For the text-containing cell, return its midpoint in [x, y] coordinate format. 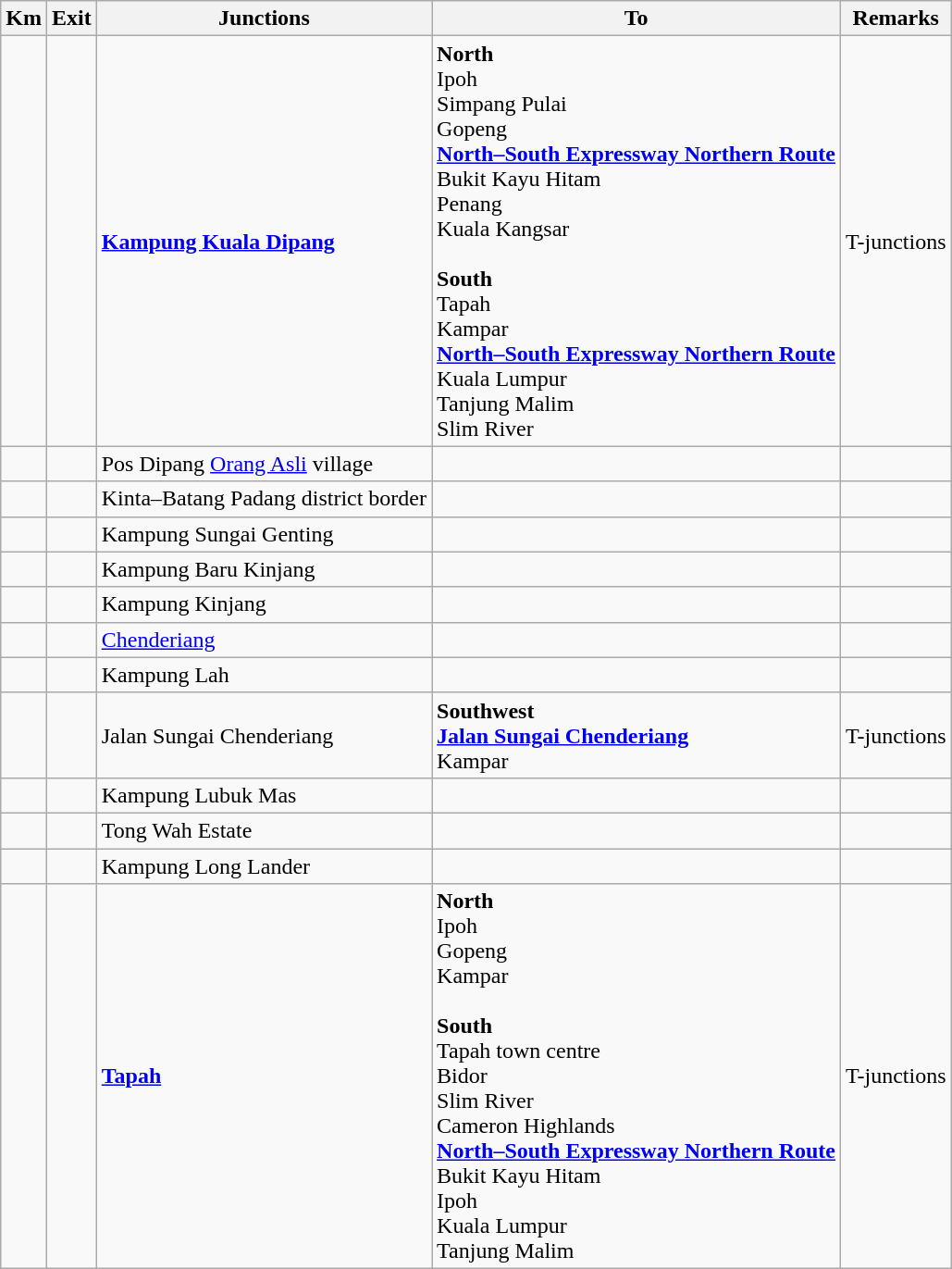
Kampung Lubuk Mas [264, 795]
Junctions [264, 19]
Exit [71, 19]
Tong Wah Estate [264, 830]
Jalan Sungai Chenderiang [264, 735]
Km [24, 19]
Kampung Kuala Dipang [264, 241]
Pos Dipang Orang Asli village [264, 464]
Kampung Baru Kinjang [264, 569]
To [637, 19]
Chenderiang [264, 640]
Southwest Jalan Sungai Chenderiang Kampar [637, 735]
Tapah [264, 1076]
Kampung Sungai Genting [264, 534]
Kampung Kinjang [264, 604]
Kinta–Batang Padang district border [264, 499]
Kampung Lah [264, 675]
Kampung Long Lander [264, 865]
Remarks [896, 19]
